Provide the (x, y) coordinate of the cell's center where the given text is located.  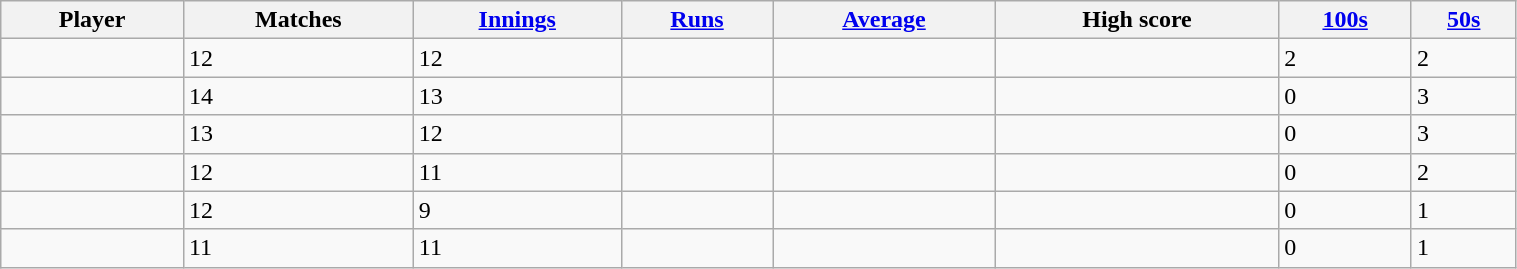
14 (298, 96)
100s (1346, 20)
Matches (298, 20)
Runs (697, 20)
Player (92, 20)
Average (884, 20)
High score (1137, 20)
9 (517, 210)
50s (1464, 20)
Innings (517, 20)
